Scan for the cell matching the given text and deliver its (x, y) coordinate at center. 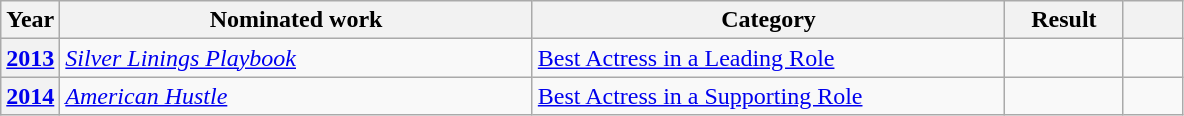
Nominated work (296, 20)
Result (1064, 20)
Best Actress in a Supporting Role (768, 96)
Year (30, 20)
Silver Linings Playbook (296, 58)
2013 (30, 58)
2014 (30, 96)
Category (768, 20)
Best Actress in a Leading Role (768, 58)
American Hustle (296, 96)
